Search for the cell housing the specified text and yield its [X, Y] center coordinate. 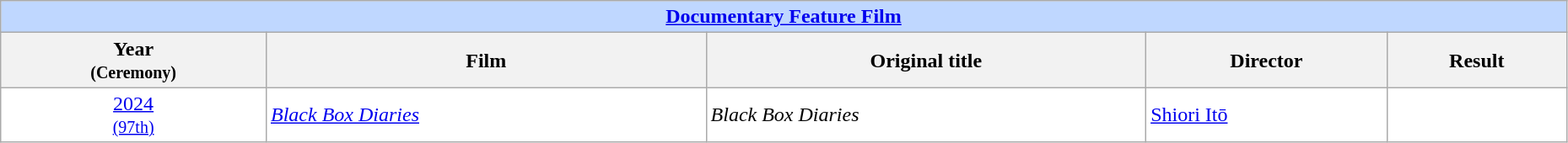
Shiori Itō [1267, 114]
Original title [926, 61]
Year(Ceremony) [133, 61]
Director [1267, 61]
2024(97th) [133, 114]
Result [1476, 61]
Documentary Feature Film [784, 17]
Film [486, 61]
